Identify which cell holds the provided text, then report its [X, Y] central coordinate. 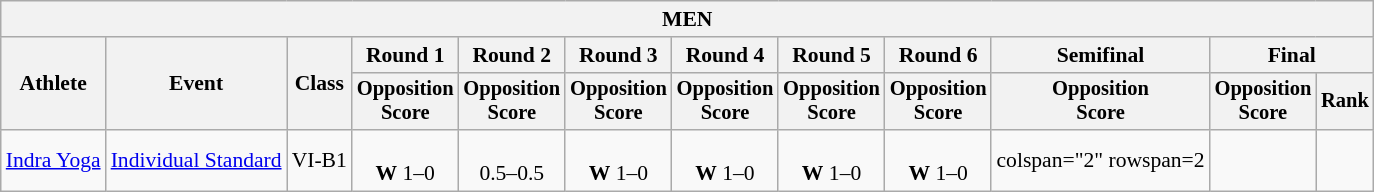
Final [1292, 55]
Round 1 [406, 55]
VI-B1 [320, 160]
Semifinal [1100, 55]
Class [320, 84]
Athlete [54, 84]
Round 2 [512, 55]
Round 3 [618, 55]
Event [196, 84]
0.5–0.5 [512, 160]
Round 5 [832, 55]
Round 6 [938, 55]
Rank [1345, 101]
colspan="2" rowspan=2 [1100, 160]
Individual Standard [196, 160]
Indra Yoga [54, 160]
Round 4 [726, 55]
MEN [688, 19]
